Detect which cell encompasses the target text, then output its (X, Y) center coordinate. 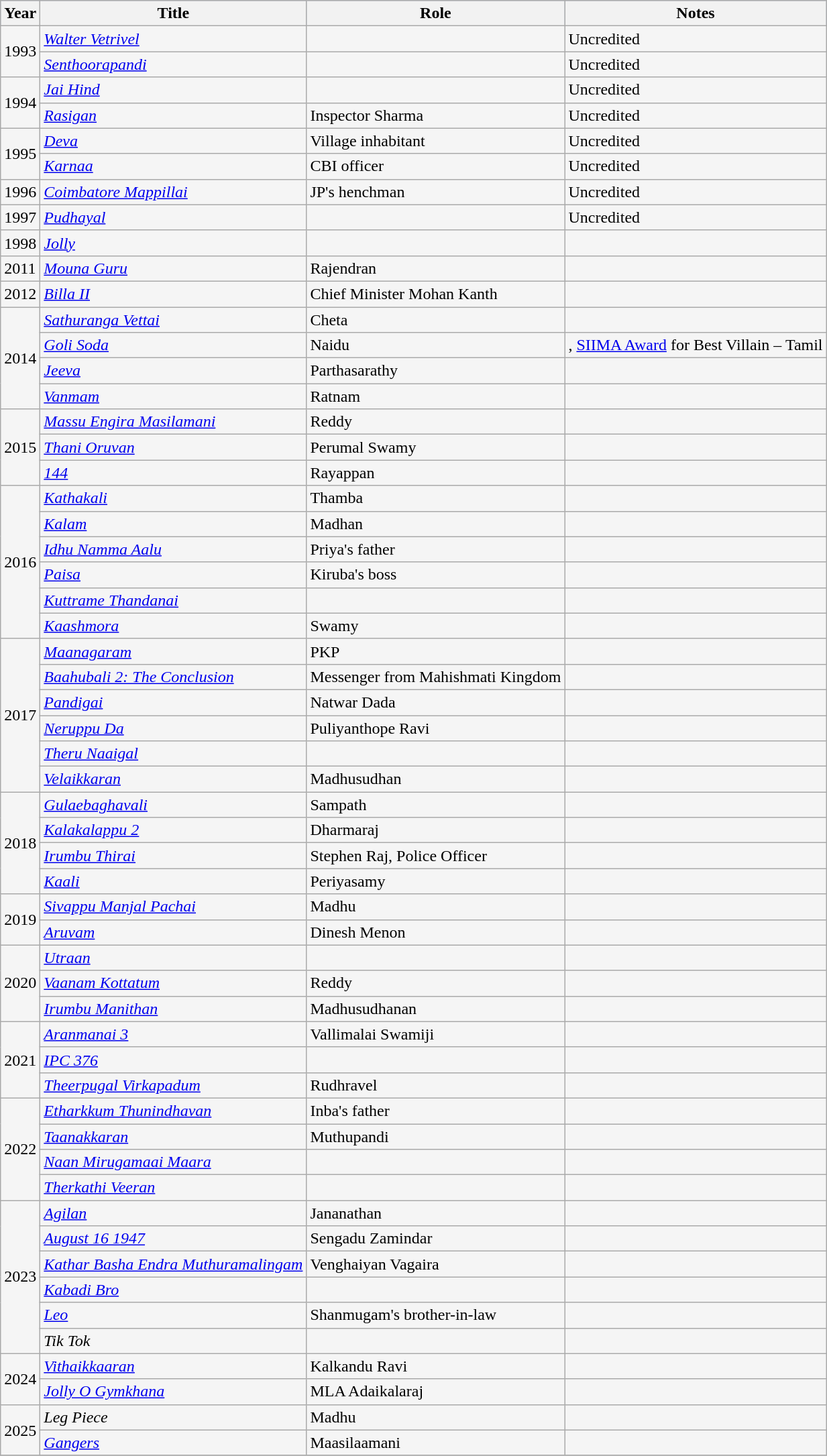
2021 (20, 1060)
Swamy (436, 626)
Walter Vetrivel (173, 39)
Billa II (173, 294)
Theerpugal Virkapadum (173, 1085)
Baahubali 2: The Conclusion (173, 677)
Periyasamy (436, 881)
2022 (20, 1149)
1997 (20, 217)
Naan Mirugamaai Maara (173, 1162)
Rajendran (436, 268)
Vanmam (173, 396)
1993 (20, 52)
Kuttrame Thandanai (173, 600)
August 16 1947 (173, 1239)
Title (173, 13)
2019 (20, 919)
Rudhravel (436, 1085)
Dharmaraj (436, 830)
Thani Oruvan (173, 447)
Sathuranga Vettai (173, 320)
Ratnam (436, 396)
Kathakali (173, 498)
Kalkandu Ravi (436, 1366)
Madhusudhan (436, 779)
Idhu Namma Aalu (173, 549)
2025 (20, 1430)
Taanakkaran (173, 1137)
IPC 376 (173, 1060)
2017 (20, 715)
Naidu (436, 345)
Kabadi Bro (173, 1290)
Role (436, 13)
Deva (173, 141)
Year (20, 13)
Village inhabitant (436, 141)
Rasigan (173, 115)
Vallimalai Swamiji (436, 1034)
Agilan (173, 1213)
Madhusudhanan (436, 1009)
Karnaa (173, 166)
Jolly (173, 243)
Madhan (436, 524)
Aruvam (173, 932)
1994 (20, 103)
Dinesh Menon (436, 932)
Kalam (173, 524)
2016 (20, 562)
Utraan (173, 958)
1995 (20, 154)
Leg Piece (173, 1417)
1996 (20, 192)
Natwar Dada (436, 702)
Pandigai (173, 702)
Kaashmora (173, 626)
Etharkkum Thunindhavan (173, 1111)
Muthupandi (436, 1137)
Neruppu Da (173, 728)
Kiruba's boss (436, 575)
Venghaiyan Vagaira (436, 1264)
Puliyanthope Ravi (436, 728)
CBI officer (436, 166)
2012 (20, 294)
Thamba (436, 498)
MLA Adaikalaraj (436, 1392)
Velaikkaran (173, 779)
Shanmugam's brother-in-law (436, 1315)
Leo (173, 1315)
Perumal Swamy (436, 447)
PKP (436, 651)
Kalakalappu 2 (173, 830)
2023 (20, 1277)
2020 (20, 983)
Sampath (436, 805)
Kaali (173, 881)
Gangers (173, 1443)
Theru Naaigal (173, 754)
1998 (20, 243)
Parthasarathy (436, 371)
Paisa (173, 575)
2014 (20, 358)
Pudhayal (173, 217)
Priya's father (436, 549)
Sivappu Manjal Pachai (173, 907)
Therkathi Veeran (173, 1188)
Aranmanai 3 (173, 1034)
Gulaebaghavali (173, 805)
144 (173, 473)
Massu Engira Masilamani (173, 422)
Maasilaamani (436, 1443)
Messenger from Mahishmati Kingdom (436, 677)
Inspector Sharma (436, 115)
Vaanam Kottatum (173, 983)
Rayappan (436, 473)
Cheta (436, 320)
Jananathan (436, 1213)
Maanagaram (173, 651)
2018 (20, 843)
2024 (20, 1379)
Jolly O Gymkhana (173, 1392)
Coimbatore Mappillai (173, 192)
Notes (696, 13)
Jai Hind (173, 90)
Jeeva (173, 371)
Stephen Raj, Police Officer (436, 856)
Irumbu Thirai (173, 856)
Tik Tok (173, 1341)
Chief Minister Mohan Kanth (436, 294)
, SIIMA Award for Best Villain – Tamil (696, 345)
Vithaikkaaran (173, 1366)
2015 (20, 447)
Sengadu Zamindar (436, 1239)
Senthoorapandi (173, 64)
2011 (20, 268)
JP's henchman (436, 192)
Irumbu Manithan (173, 1009)
Mouna Guru (173, 268)
Inba's father (436, 1111)
Kathar Basha Endra Muthuramalingam (173, 1264)
Goli Soda (173, 345)
